Output the [x, y] coordinate of the center of the cell containing the given text.  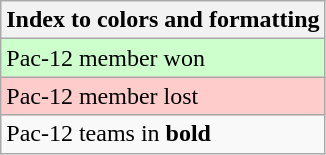
Pac-12 member lost [163, 96]
Index to colors and formatting [163, 20]
Pac-12 teams in bold [163, 134]
Pac-12 member won [163, 58]
